Return the (X, Y) coordinate for the center point of the cell that contains the specified text.  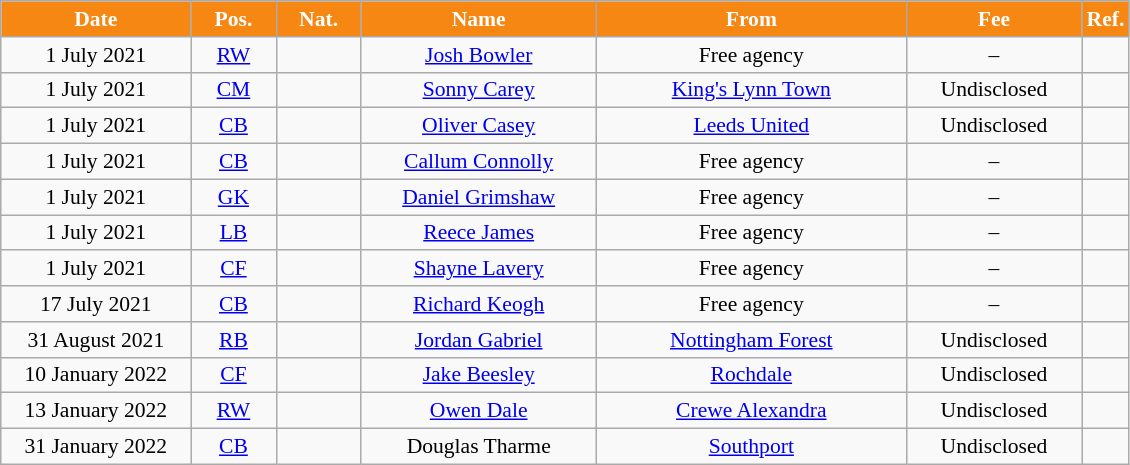
Fee (994, 19)
13 January 2022 (96, 411)
LB (234, 233)
Leeds United (751, 126)
10 January 2022 (96, 375)
Nottingham Forest (751, 340)
Date (96, 19)
Southport (751, 447)
17 July 2021 (96, 304)
Name (478, 19)
31 August 2021 (96, 340)
King's Lynn Town (751, 90)
Pos. (234, 19)
RB (234, 340)
Josh Bowler (478, 55)
Ref. (1106, 19)
Owen Dale (478, 411)
Sonny Carey (478, 90)
Jordan Gabriel (478, 340)
Crewe Alexandra (751, 411)
Jake Beesley (478, 375)
31 January 2022 (96, 447)
Callum Connolly (478, 162)
From (751, 19)
Rochdale (751, 375)
Nat. (318, 19)
GK (234, 197)
Richard Keogh (478, 304)
Reece James (478, 233)
Douglas Tharme (478, 447)
Shayne Lavery (478, 269)
Daniel Grimshaw (478, 197)
CM (234, 90)
Oliver Casey (478, 126)
